Output the [X, Y] coordinate of the center of the cell containing the given text.  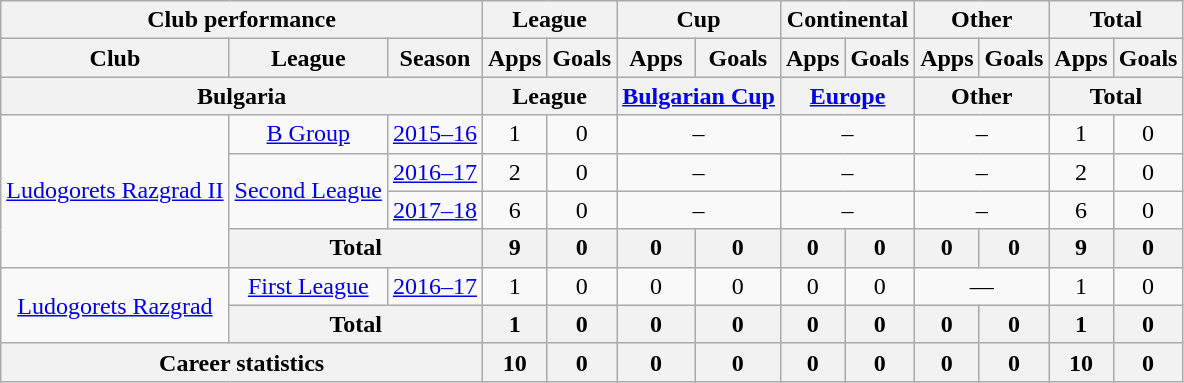
Season [434, 58]
Bulgaria [242, 96]
B Group [308, 134]
Europe [847, 96]
Cup [699, 20]
Club [115, 58]
Continental [847, 20]
Ludogorets Razgrad [115, 305]
2017–18 [434, 210]
— [982, 286]
Ludogorets Razgrad II [115, 191]
First League [308, 286]
Career statistics [242, 362]
Bulgarian Cup [699, 96]
2015–16 [434, 134]
Second League [308, 191]
Club performance [242, 20]
